Scan for the cell matching the given text and deliver its [X, Y] coordinate at center. 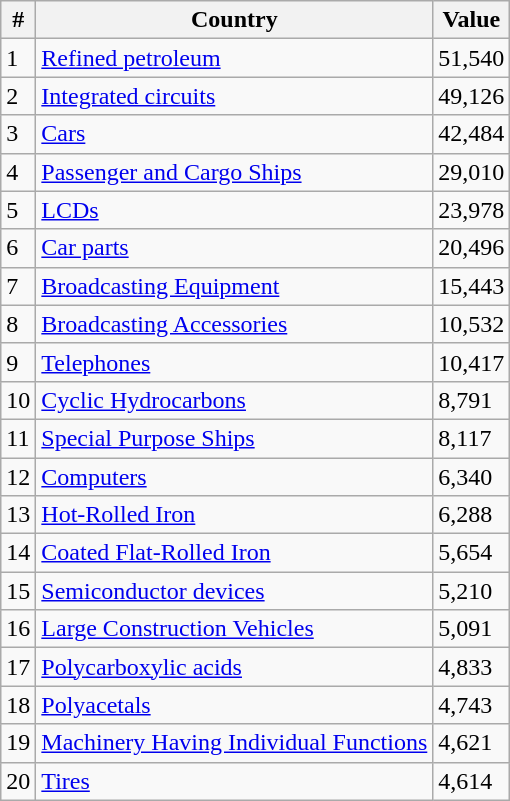
Integrated circuits [234, 96]
4,833 [472, 667]
15,443 [472, 286]
15 [18, 591]
6,288 [472, 515]
Cyclic Hydrocarbons [234, 400]
20 [18, 781]
Car parts [234, 248]
51,540 [472, 58]
8,791 [472, 400]
14 [18, 553]
10,417 [472, 362]
Country [234, 20]
Polyacetals [234, 705]
11 [18, 438]
Hot-Rolled Iron [234, 515]
5,091 [472, 629]
Value [472, 20]
16 [18, 629]
4,743 [472, 705]
Special Purpose Ships [234, 438]
17 [18, 667]
# [18, 20]
Broadcasting Accessories [234, 324]
Large Construction Vehicles [234, 629]
LCDs [234, 210]
3 [18, 134]
6 [18, 248]
18 [18, 705]
Cars [234, 134]
12 [18, 477]
20,496 [472, 248]
1 [18, 58]
Broadcasting Equipment [234, 286]
Coated Flat-Rolled Iron [234, 553]
42,484 [472, 134]
10,532 [472, 324]
Telephones [234, 362]
2 [18, 96]
10 [18, 400]
Refined petroleum [234, 58]
13 [18, 515]
Computers [234, 477]
Machinery Having Individual Functions [234, 743]
Passenger and Cargo Ships [234, 172]
Tires [234, 781]
19 [18, 743]
9 [18, 362]
6,340 [472, 477]
5,654 [472, 553]
23,978 [472, 210]
Polycarboxylic acids [234, 667]
4,614 [472, 781]
8 [18, 324]
8,117 [472, 438]
4 [18, 172]
5,210 [472, 591]
7 [18, 286]
49,126 [472, 96]
5 [18, 210]
Semiconductor devices [234, 591]
29,010 [472, 172]
4,621 [472, 743]
